Return the (x, y) coordinate for the center point of the cell that contains the specified text.  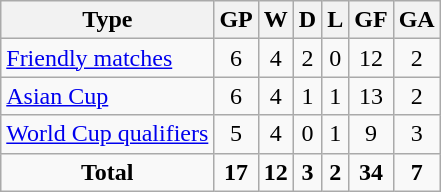
Type (108, 20)
7 (416, 172)
W (276, 20)
GA (416, 20)
Asian Cup (108, 96)
Total (108, 172)
D (307, 20)
GP (236, 20)
17 (236, 172)
L (336, 20)
5 (236, 134)
9 (371, 134)
World Cup qualifiers (108, 134)
34 (371, 172)
13 (371, 96)
GF (371, 20)
Friendly matches (108, 58)
